Return (x, y) of the center of cell containing provided text 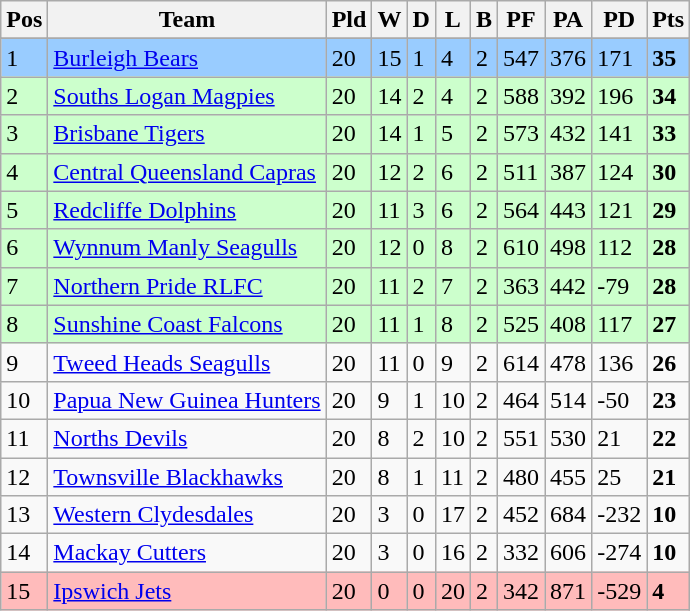
392 (568, 96)
27 (668, 324)
514 (568, 400)
464 (520, 400)
376 (568, 58)
L (452, 20)
171 (620, 58)
442 (568, 286)
Ipswich Jets (187, 591)
Central Queensland Capras (187, 172)
547 (520, 58)
387 (568, 172)
16 (452, 553)
33 (668, 134)
530 (568, 438)
Brisbane Tigers (187, 134)
Western Clydesdales (187, 515)
342 (520, 591)
684 (568, 515)
117 (620, 324)
Mackay Cutters (187, 553)
-232 (620, 515)
25 (620, 477)
Redcliffe Dolphins (187, 210)
511 (520, 172)
-274 (620, 553)
480 (520, 477)
-529 (620, 591)
22 (668, 438)
551 (520, 438)
525 (520, 324)
35 (668, 58)
30 (668, 172)
23 (668, 400)
136 (620, 362)
452 (520, 515)
Wynnum Manly Seagulls (187, 248)
Team (187, 20)
PF (520, 20)
Pts (668, 20)
112 (620, 248)
443 (568, 210)
610 (520, 248)
D (421, 20)
29 (668, 210)
498 (568, 248)
Souths Logan Magpies (187, 96)
W (390, 20)
332 (520, 553)
478 (568, 362)
-50 (620, 400)
Burleigh Bears (187, 58)
-79 (620, 286)
Northern Pride RLFC (187, 286)
Sunshine Coast Falcons (187, 324)
B (484, 20)
455 (568, 477)
408 (568, 324)
363 (520, 286)
Townsville Blackhawks (187, 477)
196 (620, 96)
588 (520, 96)
573 (520, 134)
124 (620, 172)
Tweed Heads Seagulls (187, 362)
614 (520, 362)
432 (568, 134)
17 (452, 515)
Pos (24, 20)
564 (520, 210)
13 (24, 515)
PA (568, 20)
PD (620, 20)
34 (668, 96)
606 (568, 553)
Papua New Guinea Hunters (187, 400)
Norths Devils (187, 438)
121 (620, 210)
871 (568, 591)
26 (668, 362)
Pld (349, 20)
141 (620, 134)
